Extract the (X, Y) coordinate from the center of the cell holding the provided text.  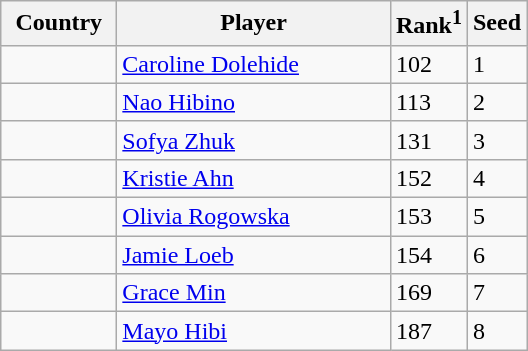
Rank1 (428, 24)
152 (428, 178)
Kristie Ahn (254, 178)
5 (496, 217)
Caroline Dolehide (254, 64)
Mayo Hibi (254, 331)
169 (428, 293)
Country (59, 24)
Seed (496, 24)
Sofya Zhuk (254, 140)
Jamie Loeb (254, 255)
6 (496, 255)
154 (428, 255)
Olivia Rogowska (254, 217)
7 (496, 293)
4 (496, 178)
Grace Min (254, 293)
Player (254, 24)
Nao Hibino (254, 102)
187 (428, 331)
131 (428, 140)
113 (428, 102)
3 (496, 140)
102 (428, 64)
2 (496, 102)
8 (496, 331)
1 (496, 64)
153 (428, 217)
